Search for the cell housing the specified text and yield its [X, Y] center coordinate. 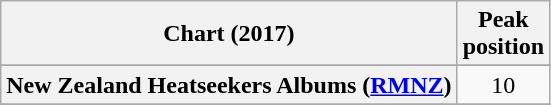
New Zealand Heatseekers Albums (RMNZ) [229, 85]
Peak position [503, 34]
Chart (2017) [229, 34]
10 [503, 85]
